Extract the [x, y] coordinate from the center of the cell holding the provided text.  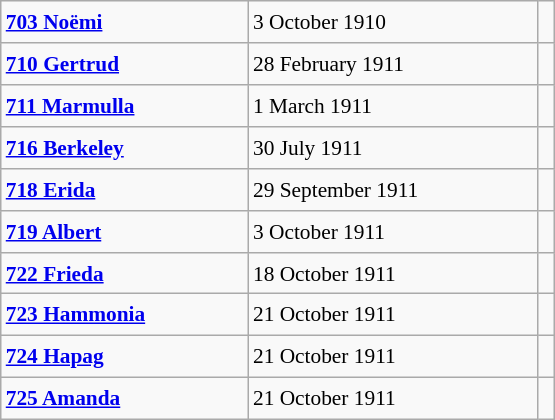
723 Hammonia [124, 315]
30 July 1911 [393, 148]
1 March 1911 [393, 106]
3 October 1911 [393, 231]
18 October 1911 [393, 273]
711 Marmulla [124, 106]
28 February 1911 [393, 64]
722 Frieda [124, 273]
724 Hapag [124, 357]
710 Gertrud [124, 64]
3 October 1910 [393, 22]
703 Noëmi [124, 22]
29 September 1911 [393, 189]
718 Erida [124, 189]
719 Albert [124, 231]
725 Amanda [124, 399]
716 Berkeley [124, 148]
